Pinpoint the cell where the given text exists, returning its [X, Y] midpoint coordinate. 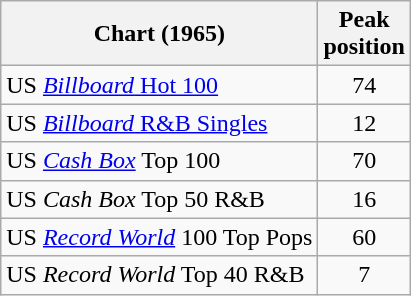
70 [364, 161]
US Cash Box Top 50 R&B [160, 199]
12 [364, 123]
16 [364, 199]
US Record World 100 Top Pops [160, 237]
Chart (1965) [160, 34]
US Cash Box Top 100 [160, 161]
Peakposition [364, 34]
60 [364, 237]
74 [364, 85]
US Billboard Hot 100 [160, 85]
7 [364, 275]
US Billboard R&B Singles [160, 123]
US Record World Top 40 R&B [160, 275]
